Detect which cell encompasses the target text, then output its (X, Y) center coordinate. 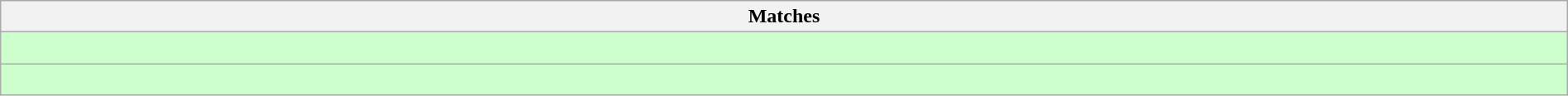
Matches (784, 17)
